Return [X, Y] of the center of cell containing provided text 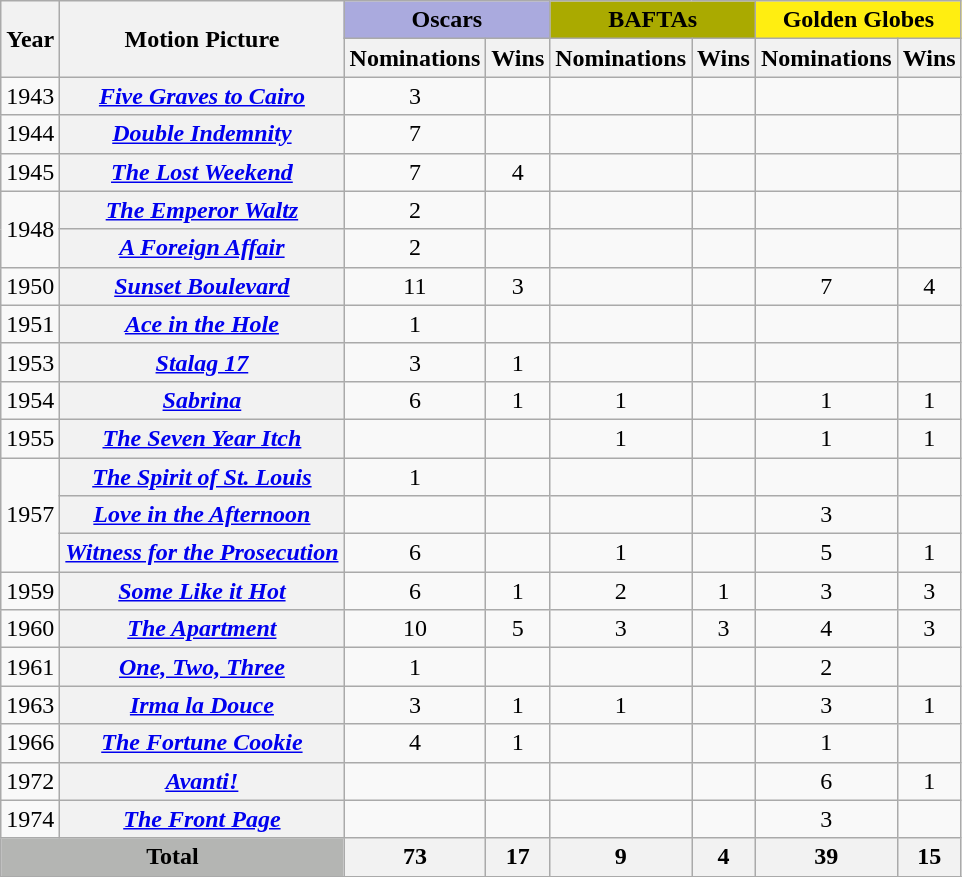
Some Like it Hot [202, 591]
1945 [30, 172]
The Front Page [202, 819]
1944 [30, 134]
Motion Picture [202, 39]
BAFTAs [653, 20]
17 [518, 857]
Five Graves to Cairo [202, 96]
The Apartment [202, 629]
The Emperor Waltz [202, 210]
1950 [30, 286]
1951 [30, 324]
1954 [30, 400]
The Fortune Cookie [202, 743]
Avanti! [202, 781]
Sunset Boulevard [202, 286]
A Foreign Affair [202, 248]
The Spirit of St. Louis [202, 477]
1961 [30, 667]
1960 [30, 629]
1972 [30, 781]
Golden Globes [858, 20]
1953 [30, 362]
1966 [30, 743]
Year [30, 39]
Love in the Afternoon [202, 515]
The Seven Year Itch [202, 438]
1959 [30, 591]
1955 [30, 438]
1974 [30, 819]
73 [415, 857]
39 [826, 857]
1963 [30, 705]
1948 [30, 229]
Ace in the Hole [202, 324]
11 [415, 286]
15 [929, 857]
Oscars [447, 20]
Stalag 17 [202, 362]
10 [415, 629]
Irma la Douce [202, 705]
Sabrina [202, 400]
1943 [30, 96]
9 [621, 857]
1957 [30, 515]
The Lost Weekend [202, 172]
Double Indemnity [202, 134]
Total [172, 857]
Witness for the Prosecution [202, 553]
One, Two, Three [202, 667]
